Provide the [x, y] coordinate of the cell's center where the given text is located.  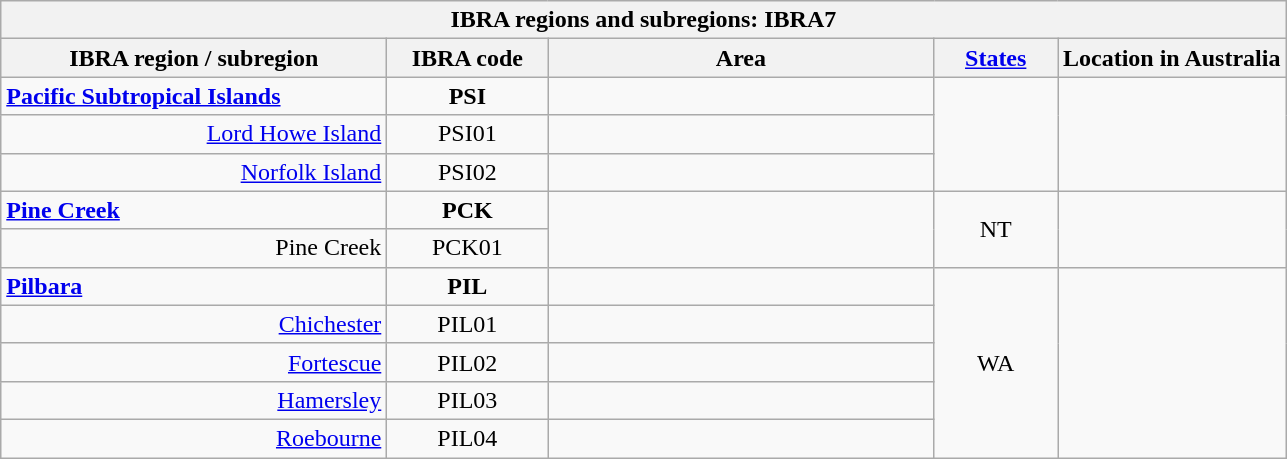
PCK [468, 210]
PIL01 [468, 324]
PIL [468, 286]
PSI01 [468, 134]
IBRA regions and subregions: IBRA7 [644, 20]
PIL04 [468, 438]
PSI [468, 96]
Norfolk Island [194, 172]
Location in Australia [1172, 58]
NT [996, 229]
PSI02 [468, 172]
WA [996, 362]
Fortescue [194, 362]
PIL03 [468, 400]
IBRA region / subregion [194, 58]
IBRA code [468, 58]
Hamersley [194, 400]
Roebourne [194, 438]
Pilbara [194, 286]
Area [741, 58]
Chichester [194, 324]
PCK01 [468, 248]
PIL02 [468, 362]
Lord Howe Island [194, 134]
States [996, 58]
Pacific Subtropical Islands [194, 96]
